Pinpoint the cell where the given text exists, returning its (x, y) midpoint coordinate. 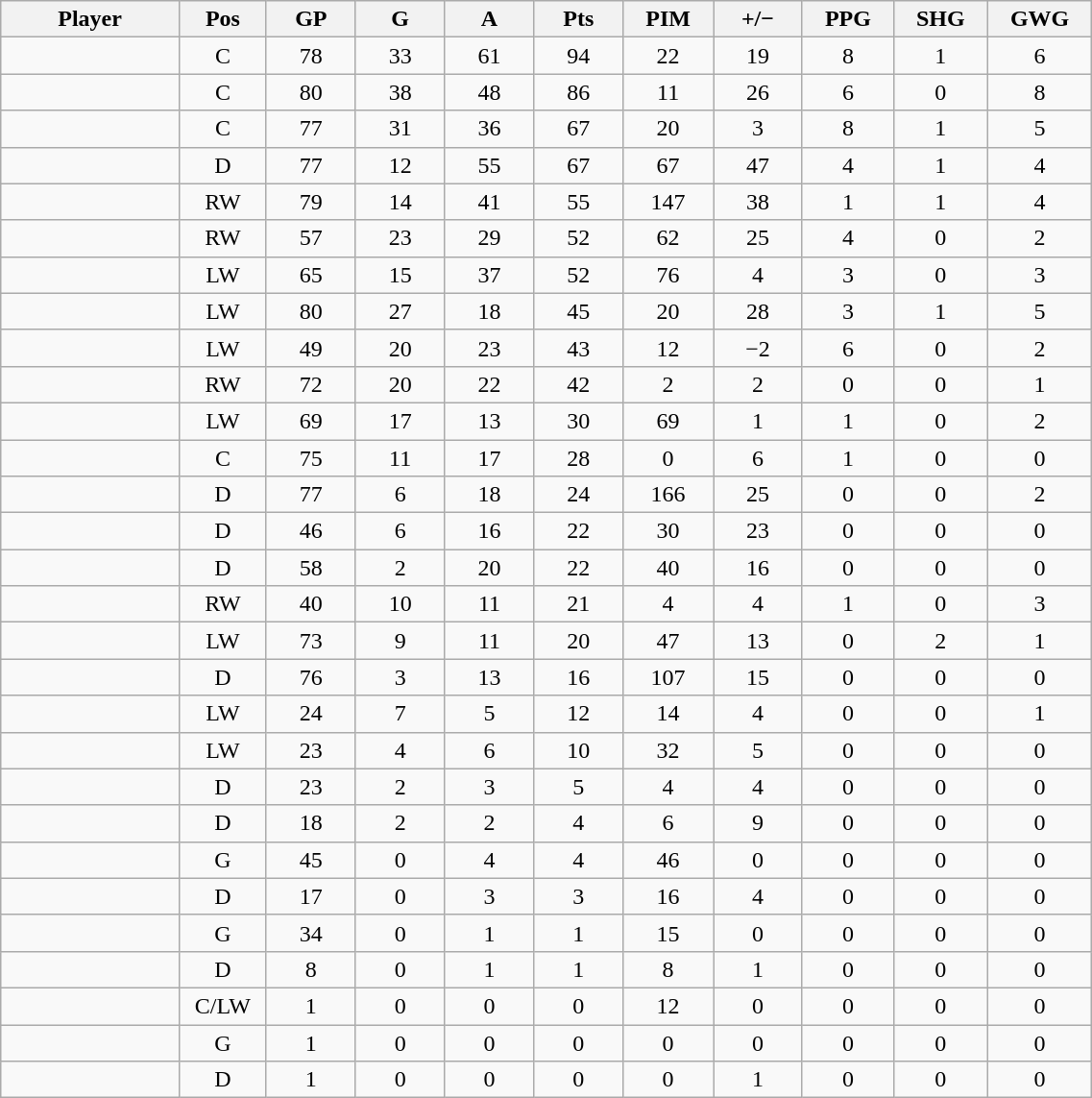
GWG (1039, 19)
27 (400, 311)
29 (490, 238)
34 (311, 933)
42 (578, 384)
65 (311, 275)
73 (311, 641)
7 (400, 714)
48 (490, 92)
Pts (578, 19)
19 (757, 56)
72 (311, 384)
62 (668, 238)
31 (400, 129)
−2 (757, 348)
49 (311, 348)
86 (578, 92)
21 (578, 604)
107 (668, 677)
GP (311, 19)
43 (578, 348)
41 (490, 202)
PPG (847, 19)
33 (400, 56)
36 (490, 129)
SHG (940, 19)
75 (311, 458)
C/LW (223, 1006)
Player (90, 19)
166 (668, 495)
A (490, 19)
61 (490, 56)
78 (311, 56)
32 (668, 750)
147 (668, 202)
58 (311, 568)
PIM (668, 19)
37 (490, 275)
57 (311, 238)
Pos (223, 19)
26 (757, 92)
79 (311, 202)
+/− (757, 19)
94 (578, 56)
